Search for the cell housing the specified text and yield its (X, Y) center coordinate. 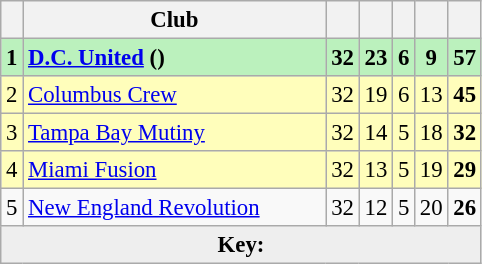
57 (464, 57)
New England Revolution (174, 208)
D.C. United () (174, 57)
26 (464, 208)
18 (432, 133)
4 (12, 170)
Miami Fusion (174, 170)
Club (174, 20)
23 (376, 57)
29 (464, 170)
9 (432, 57)
Key: (242, 245)
Tampa Bay Mutiny (174, 133)
12 (376, 208)
14 (376, 133)
2 (12, 95)
45 (464, 95)
20 (432, 208)
Columbus Crew (174, 95)
3 (12, 133)
1 (12, 57)
